Return (x, y) of the center of cell containing provided text 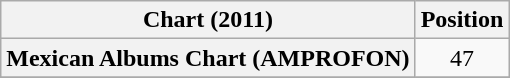
Position (462, 20)
Mexican Albums Chart (AMPROFON) (208, 58)
47 (462, 58)
Chart (2011) (208, 20)
